Capture the cell that displays the provided text and extract its (x, y) central coordinate. 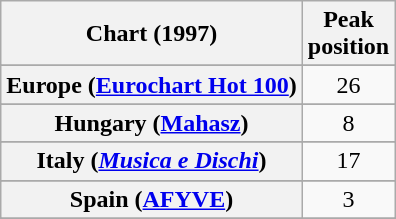
Italy (Musica e Dischi) (152, 161)
Spain (AFYVE) (152, 199)
Peakposition (348, 34)
3 (348, 199)
Hungary (Mahasz) (152, 123)
8 (348, 123)
Chart (1997) (152, 34)
Europe (Eurochart Hot 100) (152, 85)
17 (348, 161)
26 (348, 85)
